Search for the cell housing the specified text and yield its (x, y) center coordinate. 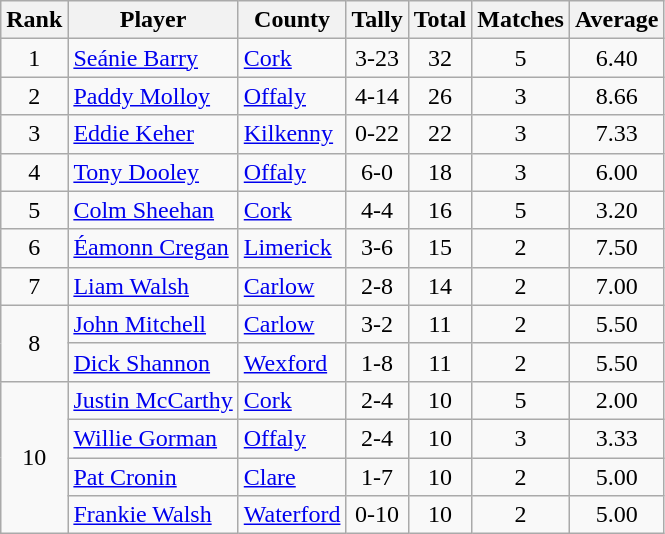
4-14 (377, 96)
Frankie Walsh (153, 515)
County (292, 20)
Rank (34, 20)
Seánie Barry (153, 58)
6 (34, 248)
Tony Dooley (153, 172)
Pat Cronin (153, 477)
Éamonn Cregan (153, 248)
3-23 (377, 58)
Colm Sheehan (153, 210)
1 (34, 58)
Liam Walsh (153, 286)
1-7 (377, 477)
4-4 (377, 210)
Matches (521, 20)
Kilkenny (292, 134)
7 (34, 286)
3.33 (616, 438)
Waterford (292, 515)
Justin McCarthy (153, 400)
18 (440, 172)
6.40 (616, 58)
3-6 (377, 248)
8 (34, 343)
John Mitchell (153, 324)
2-8 (377, 286)
Limerick (292, 248)
8.66 (616, 96)
Average (616, 20)
22 (440, 134)
Willie Gorman (153, 438)
16 (440, 210)
Total (440, 20)
Player (153, 20)
Wexford (292, 362)
6-0 (377, 172)
32 (440, 58)
Dick Shannon (153, 362)
3-2 (377, 324)
Eddie Keher (153, 134)
Paddy Molloy (153, 96)
2.00 (616, 400)
0-22 (377, 134)
3.20 (616, 210)
7.00 (616, 286)
14 (440, 286)
6.00 (616, 172)
Tally (377, 20)
Clare (292, 477)
0-10 (377, 515)
4 (34, 172)
1-8 (377, 362)
26 (440, 96)
7.33 (616, 134)
15 (440, 248)
7.50 (616, 248)
